Identify which cell holds the provided text, then report its [x, y] central coordinate. 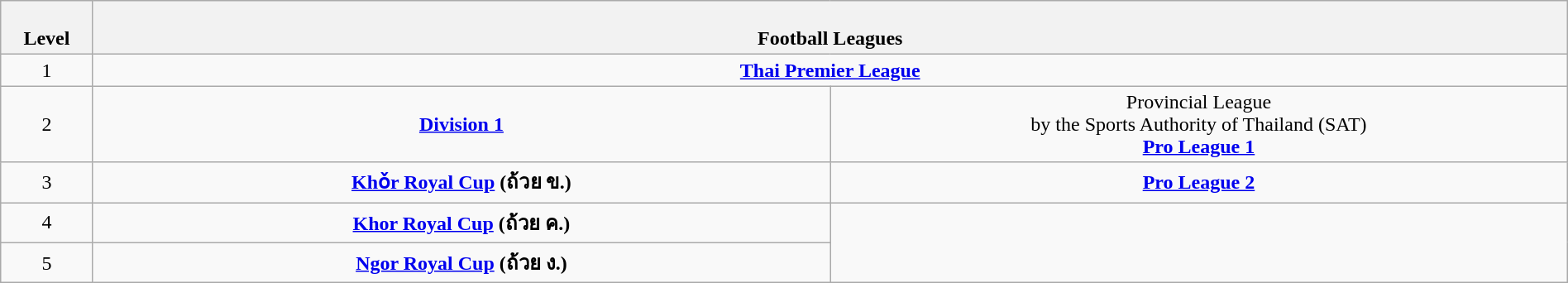
2 [46, 124]
Ngor Royal Cup (ถ้วย ง.) [461, 263]
Level [46, 28]
3 [46, 182]
Khǒr Royal Cup (ถ้วย ข.) [461, 182]
Khor Royal Cup (ถ้วย ค.) [461, 222]
Thai Premier League [830, 70]
1 [46, 70]
Pro League 2 [1199, 182]
Football Leagues [830, 28]
Provincial League by the Sports Authority of Thailand (SAT)Pro League 1 [1199, 124]
Division 1 [461, 124]
4 [46, 222]
5 [46, 263]
